Scan for the cell matching the given text and deliver its (x, y) coordinate at center. 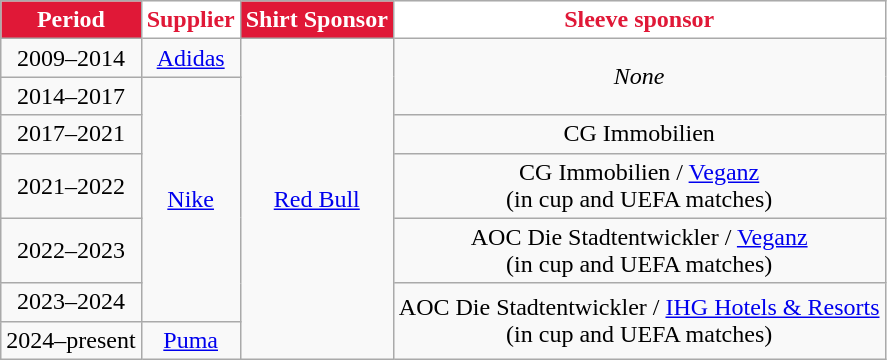
Shirt Sponsor (316, 20)
Red Bull (316, 199)
2009–2014 (71, 58)
CG Immobilien / Veganz(in cup and UEFA matches) (639, 186)
2021–2022 (71, 186)
Supplier (190, 20)
2017–2021 (71, 134)
Sleeve sponsor (639, 20)
AOC Die Stadtentwickler / Veganz(in cup and UEFA matches) (639, 250)
Puma (190, 340)
2023–2024 (71, 302)
CG Immobilien (639, 134)
Adidas (190, 58)
None (639, 77)
2024–present (71, 340)
2014–2017 (71, 96)
Nike (190, 199)
AOC Die Stadtentwickler / IHG Hotels & Resorts(in cup and UEFA matches) (639, 321)
Period (71, 20)
2022–2023 (71, 250)
